Provide the [X, Y] coordinate of the cell's center where the given text is located.  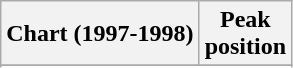
Peakposition [245, 34]
Chart (1997-1998) [100, 34]
